Return [x, y] of the center of cell containing provided text 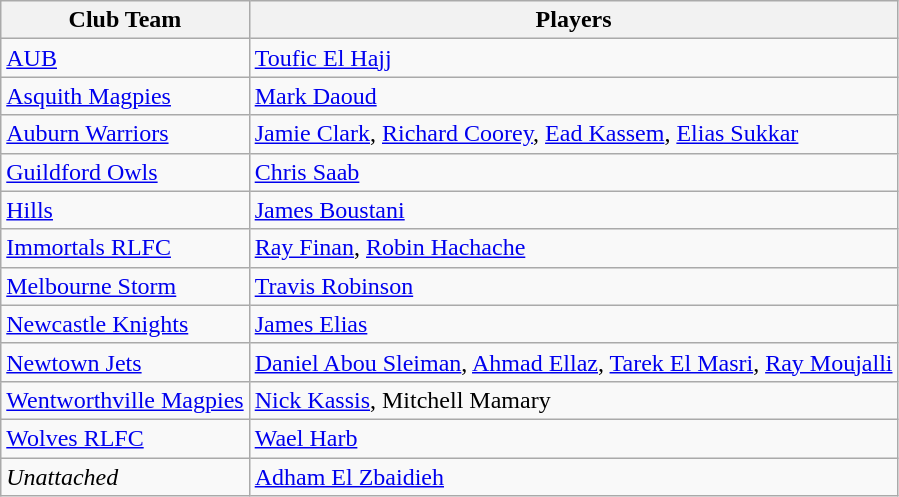
Adham El Zbaidieh [574, 477]
Jamie Clark, Richard Coorey, Ead Kassem, Elias Sukkar [574, 134]
James Elias [574, 324]
Unattached [125, 477]
Wael Harb [574, 438]
Newcastle Knights [125, 324]
Guildford Owls [125, 172]
AUB [125, 58]
Immortals RLFC [125, 248]
Club Team [125, 20]
Newtown Jets [125, 362]
Ray Finan, Robin Hachache [574, 248]
Players [574, 20]
Hills [125, 210]
Toufic El Hajj [574, 58]
Chris Saab [574, 172]
Daniel Abou Sleiman, Ahmad Ellaz, Tarek El Masri, Ray Moujalli [574, 362]
Nick Kassis, Mitchell Mamary [574, 400]
Asquith Magpies [125, 96]
James Boustani [574, 210]
Travis Robinson [574, 286]
Auburn Warriors [125, 134]
Wentworthville Magpies [125, 400]
Mark Daoud [574, 96]
Wolves RLFC [125, 438]
Melbourne Storm [125, 286]
